Return the (x, y) coordinate for the center point of the cell that contains the specified text.  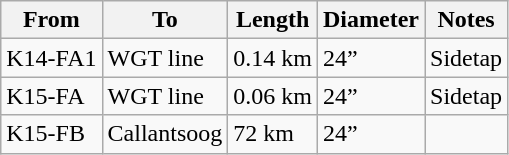
Callantsoog (165, 134)
To (165, 20)
0.06 km (273, 96)
Notes (466, 20)
Diameter (372, 20)
K15-FB (52, 134)
K15-FA (52, 96)
72 km (273, 134)
0.14 km (273, 58)
Length (273, 20)
From (52, 20)
K14-FA1 (52, 58)
